Capture the cell that displays the provided text and extract its (x, y) central coordinate. 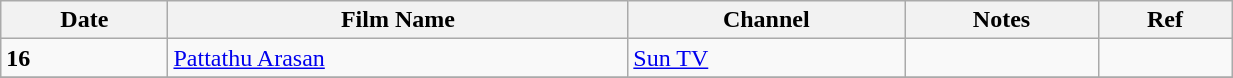
16 (84, 58)
Film Name (398, 20)
Ref (1164, 20)
Pattathu Arasan (398, 58)
Sun TV (766, 58)
Notes (1002, 20)
Date (84, 20)
Channel (766, 20)
